For the text-containing cell, return its midpoint in [x, y] coordinate format. 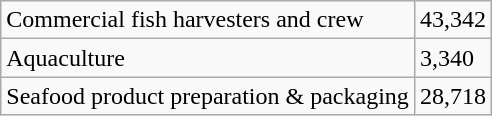
3,340 [452, 58]
43,342 [452, 20]
Seafood product preparation & packaging [208, 96]
Commercial fish harvesters and crew [208, 20]
Aquaculture [208, 58]
28,718 [452, 96]
